Locate the cell with the specified text and output its [x, y] center coordinate. 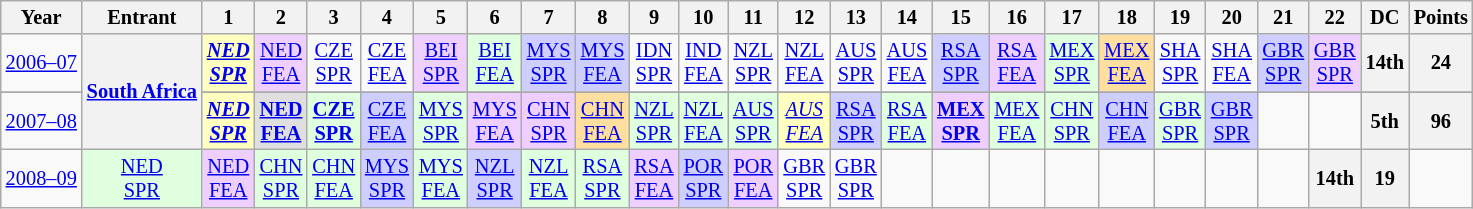
2006–07 [42, 63]
9 [654, 17]
BEIFEA [495, 63]
BEISPR [441, 63]
INDFEA [704, 63]
SHASPR [1180, 63]
2007–08 [42, 121]
12 [804, 17]
DC [1385, 17]
16 [1016, 17]
5th [1385, 121]
20 [1232, 17]
Entrant [142, 17]
4 [387, 17]
24 [1441, 63]
10 [704, 17]
7 [549, 17]
13 [856, 17]
SHAFEA [1232, 63]
South Africa [142, 92]
18 [1126, 17]
1 [228, 17]
15 [960, 17]
6 [495, 17]
PORSPR [704, 178]
96 [1441, 121]
PORFEA [753, 178]
8 [602, 17]
IDNSPR [654, 63]
3 [334, 17]
Year [42, 17]
5 [441, 17]
2008–09 [42, 178]
2 [282, 17]
Points [1441, 17]
21 [1283, 17]
17 [1072, 17]
11 [753, 17]
22 [1335, 17]
14 [907, 17]
